For the text-containing cell, return its midpoint in [X, Y] coordinate format. 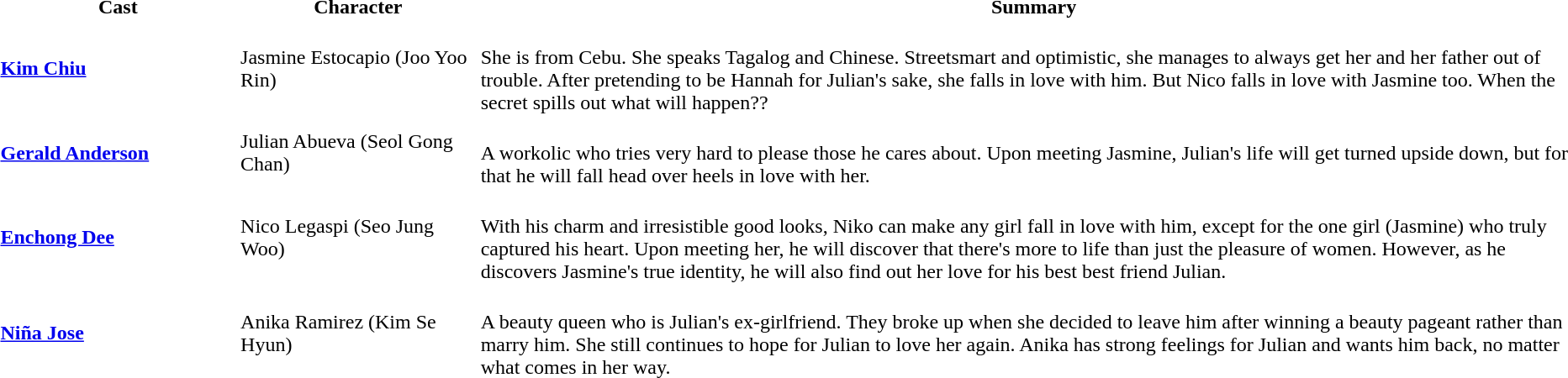
Julian Abueva (Seol Gong Chan) [358, 153]
Nico Legaspi (Seo Jung Woo) [358, 237]
Jasmine Estocapio (Joo Yoo Rin) [358, 69]
